From the cell containing the given text, extract its center point as [X, Y] coordinate. 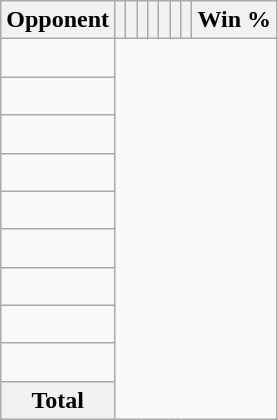
Opponent [58, 20]
Win % [234, 20]
Total [58, 400]
